Extract the (X, Y) coordinate from the center of the cell holding the provided text.  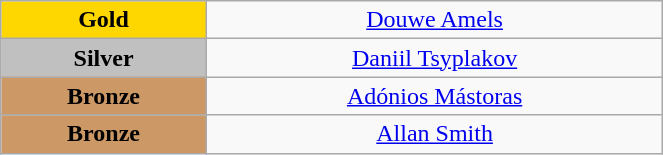
Silver (104, 58)
Gold (104, 20)
Daniil Tsyplakov (434, 58)
Douwe Amels (434, 20)
Adónios Mástoras (434, 96)
Allan Smith (434, 134)
